Pinpoint the cell where the given text exists, returning its (X, Y) midpoint coordinate. 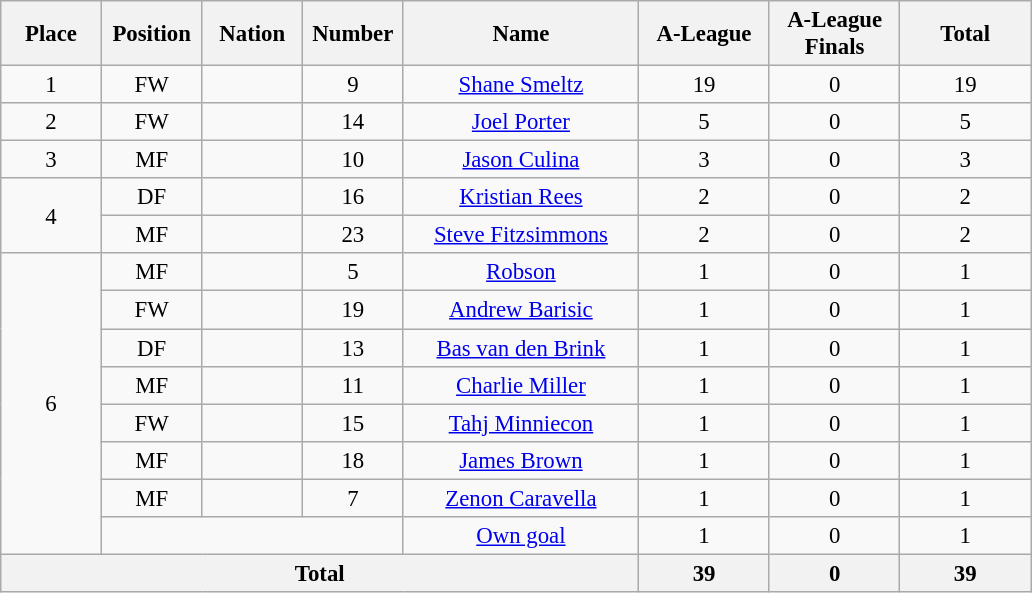
James Brown (521, 460)
Kristian Rees (521, 197)
Joel Porter (521, 122)
Name (521, 34)
11 (354, 385)
A-League (704, 34)
Charlie Miller (521, 385)
10 (354, 160)
Andrew Barisic (521, 310)
7 (354, 498)
6 (52, 404)
13 (354, 348)
Robson (521, 273)
14 (354, 122)
Jason Culina (521, 160)
18 (354, 460)
15 (354, 423)
23 (354, 235)
Bas van den Brink (521, 348)
Position (152, 34)
A-League Finals (834, 34)
Tahj Minniecon (521, 423)
Own goal (521, 536)
Number (354, 34)
9 (354, 85)
Shane Smeltz (521, 85)
Place (52, 34)
4 (52, 216)
16 (354, 197)
Zenon Caravella (521, 498)
Steve Fitzsimmons (521, 235)
Nation (252, 34)
